Detect which cell encompasses the target text, then output its (X, Y) center coordinate. 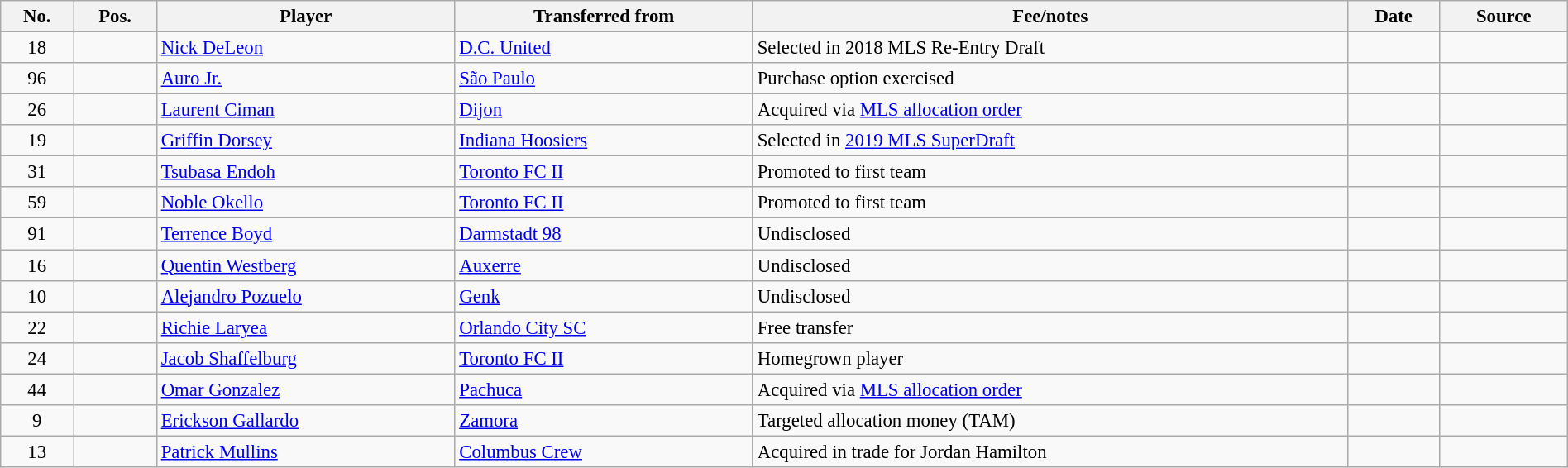
Auxerre (604, 265)
Dijon (604, 110)
Selected in 2019 MLS SuperDraft (1050, 141)
D.C. United (604, 48)
Fee/notes (1050, 17)
Quentin Westberg (306, 265)
Laurent Ciman (306, 110)
Orlando City SC (604, 327)
Purchase option exercised (1050, 79)
18 (37, 48)
Player (306, 17)
Source (1503, 17)
Richie Laryea (306, 327)
Patrick Mullins (306, 451)
44 (37, 389)
Omar Gonzalez (306, 389)
Date (1394, 17)
10 (37, 296)
Acquired in trade for Jordan Hamilton (1050, 451)
Pachuca (604, 389)
Transferred from (604, 17)
Darmstadt 98 (604, 234)
Free transfer (1050, 327)
24 (37, 358)
Columbus Crew (604, 451)
16 (37, 265)
Indiana Hoosiers (604, 141)
Targeted allocation money (TAM) (1050, 421)
Zamora (604, 421)
Jacob Shaffelburg (306, 358)
13 (37, 451)
Auro Jr. (306, 79)
Noble Okello (306, 203)
Pos. (116, 17)
19 (37, 141)
Homegrown player (1050, 358)
Selected in 2018 MLS Re-Entry Draft (1050, 48)
Erickson Gallardo (306, 421)
São Paulo (604, 79)
22 (37, 327)
Griffin Dorsey (306, 141)
No. (37, 17)
26 (37, 110)
96 (37, 79)
59 (37, 203)
9 (37, 421)
Genk (604, 296)
31 (37, 172)
Tsubasa Endoh (306, 172)
Nick DeLeon (306, 48)
Alejandro Pozuelo (306, 296)
91 (37, 234)
Terrence Boyd (306, 234)
